Capture the cell that displays the provided text and extract its (x, y) central coordinate. 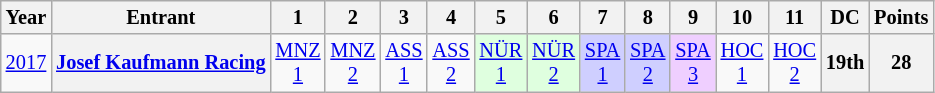
Entrant (160, 17)
NÜR2 (554, 63)
2017 (26, 63)
NÜR1 (502, 63)
HOC1 (742, 63)
10 (742, 17)
28 (901, 63)
9 (692, 17)
7 (602, 17)
ASS2 (450, 63)
Points (901, 17)
MNZ1 (298, 63)
HOC2 (794, 63)
19th (845, 63)
5 (502, 17)
6 (554, 17)
Josef Kaufmann Racing (160, 63)
3 (404, 17)
SPA1 (602, 63)
SPA3 (692, 63)
ASS1 (404, 63)
2 (352, 17)
4 (450, 17)
DC (845, 17)
SPA2 (648, 63)
1 (298, 17)
Year (26, 17)
MNZ2 (352, 63)
8 (648, 17)
11 (794, 17)
